Capture the cell that displays the provided text and extract its (x, y) central coordinate. 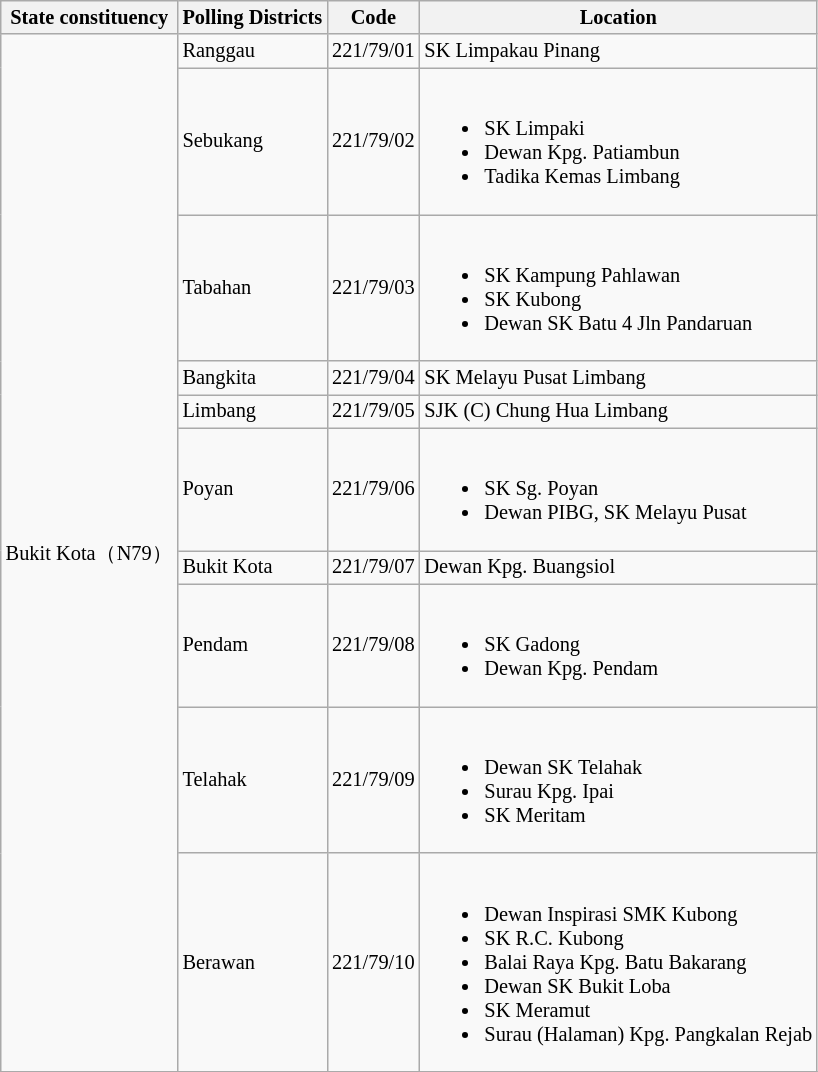
SK Melayu Pusat Limbang (619, 378)
221/79/10 (373, 962)
Berawan (253, 962)
Bangkita (253, 378)
Dewan Kpg. Buangsiol (619, 567)
SK LimpakiDewan Kpg. PatiambunTadika Kemas Limbang (619, 141)
SK Limpakau Pinang (619, 51)
221/79/08 (373, 645)
Poyan (253, 489)
SK Kampung PahlawanSK KubongDewan SK Batu 4 Jln Pandaruan (619, 287)
221/79/02 (373, 141)
221/79/05 (373, 411)
Sebukang (253, 141)
Bukit Kota (253, 567)
221/79/03 (373, 287)
Location (619, 17)
Pendam (253, 645)
Ranggau (253, 51)
221/79/04 (373, 378)
Telahak (253, 779)
SK Sg. PoyanDewan PIBG, SK Melayu Pusat (619, 489)
SJK (C) Chung Hua Limbang (619, 411)
State constituency (90, 17)
221/79/06 (373, 489)
Dewan SK TelahakSurau Kpg. IpaiSK Meritam (619, 779)
221/79/09 (373, 779)
221/79/01 (373, 51)
Dewan Inspirasi SMK KubongSK R.C. KubongBalai Raya Kpg. Batu BakarangDewan SK Bukit LobaSK MeramutSurau (Halaman) Kpg. Pangkalan Rejab (619, 962)
Limbang (253, 411)
SK GadongDewan Kpg. Pendam (619, 645)
Bukit Kota（N79） (90, 552)
Polling Districts (253, 17)
Tabahan (253, 287)
Code (373, 17)
221/79/07 (373, 567)
